Return the [X, Y] coordinate for the center point of the cell that contains the specified text.  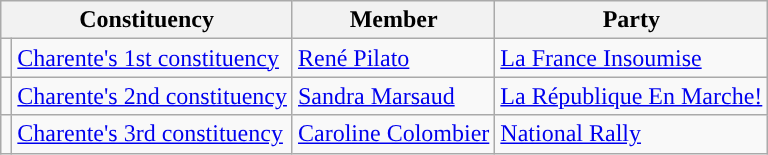
La France Insoumise [632, 58]
Charente's 3rd constituency [152, 134]
Party [632, 20]
Sandra Marsaud [393, 96]
La République En Marche! [632, 96]
René Pilato [393, 58]
Charente's 2nd constituency [152, 96]
Charente's 1st constituency [152, 58]
National Rally [632, 134]
Member [393, 20]
Constituency [147, 20]
Caroline Colombier [393, 134]
